Locate the cell with the specified text and output its (X, Y) center coordinate. 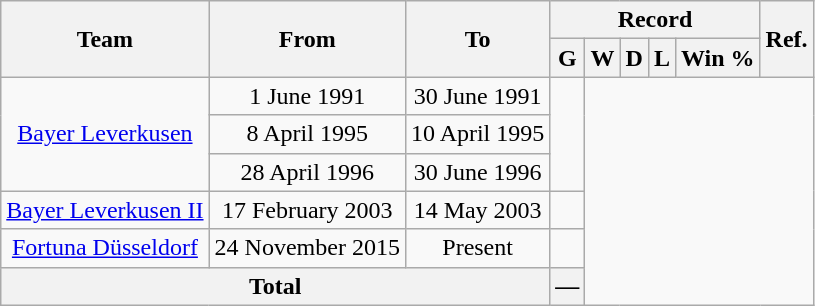
Bayer Leverkusen II (105, 210)
30 June 1991 (477, 96)
14 May 2003 (477, 210)
Fortuna Düsseldorf (105, 248)
Record (655, 20)
8 April 1995 (307, 134)
G (568, 58)
L (662, 58)
10 April 1995 (477, 134)
Win % (718, 58)
28 April 1996 (307, 172)
W (602, 58)
Team (105, 39)
D (634, 58)
Total (276, 286)
Present (477, 248)
24 November 2015 (307, 248)
To (477, 39)
— (568, 286)
From (307, 39)
1 June 1991 (307, 96)
Bayer Leverkusen (105, 134)
Ref. (786, 39)
30 June 1996 (477, 172)
17 February 2003 (307, 210)
